From the cell containing the given text, extract its center point as [x, y] coordinate. 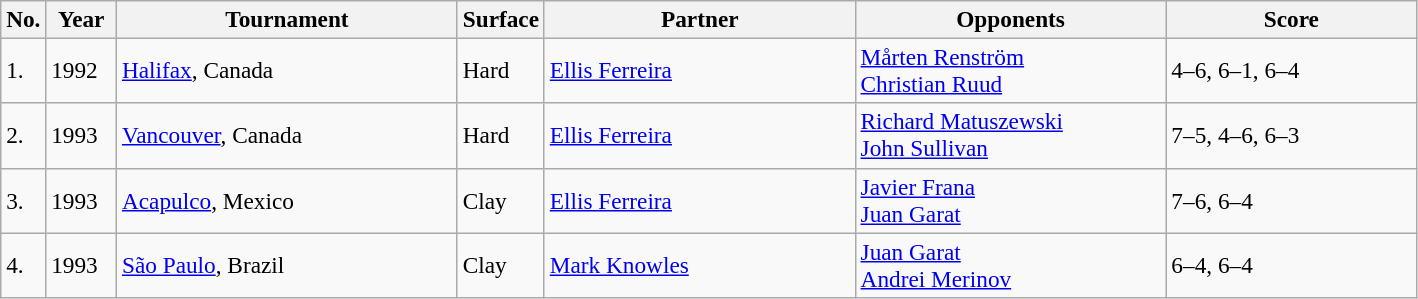
7–5, 4–6, 6–3 [1292, 136]
Juan Garat Andrei Merinov [1010, 264]
Acapulco, Mexico [288, 200]
No. [24, 19]
3. [24, 200]
Score [1292, 19]
2. [24, 136]
Opponents [1010, 19]
4–6, 6–1, 6–4 [1292, 70]
Mark Knowles [700, 264]
7–6, 6–4 [1292, 200]
São Paulo, Brazil [288, 264]
4. [24, 264]
Richard Matuszewski John Sullivan [1010, 136]
1992 [82, 70]
6–4, 6–4 [1292, 264]
Javier Frana Juan Garat [1010, 200]
Halifax, Canada [288, 70]
Tournament [288, 19]
Partner [700, 19]
Vancouver, Canada [288, 136]
1. [24, 70]
Mårten Renström Christian Ruud [1010, 70]
Year [82, 19]
Surface [500, 19]
